From the cell containing the given text, extract its center point as (X, Y) coordinate. 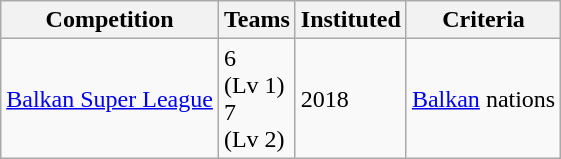
Instituted (350, 20)
Teams (256, 20)
Balkan Super League (110, 98)
Balkan nations (483, 98)
2018 (350, 98)
6(Lv 1)7(Lv 2) (256, 98)
Competition (110, 20)
Criteria (483, 20)
